Find where the given text appears and provide that cell's center as (X, Y) coordinate. 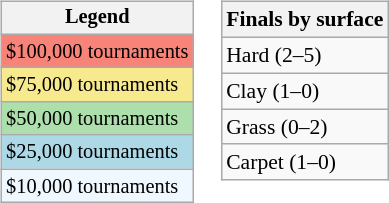
$75,000 tournaments (97, 85)
Carpet (1–0) (304, 162)
$25,000 tournaments (97, 152)
$100,000 tournaments (97, 51)
Legend (97, 18)
Hard (2–5) (304, 55)
Clay (1–0) (304, 91)
Finals by surface (304, 20)
$50,000 tournaments (97, 119)
$10,000 tournaments (97, 186)
Grass (0–2) (304, 127)
